For the text-containing cell, return its midpoint in (x, y) coordinate format. 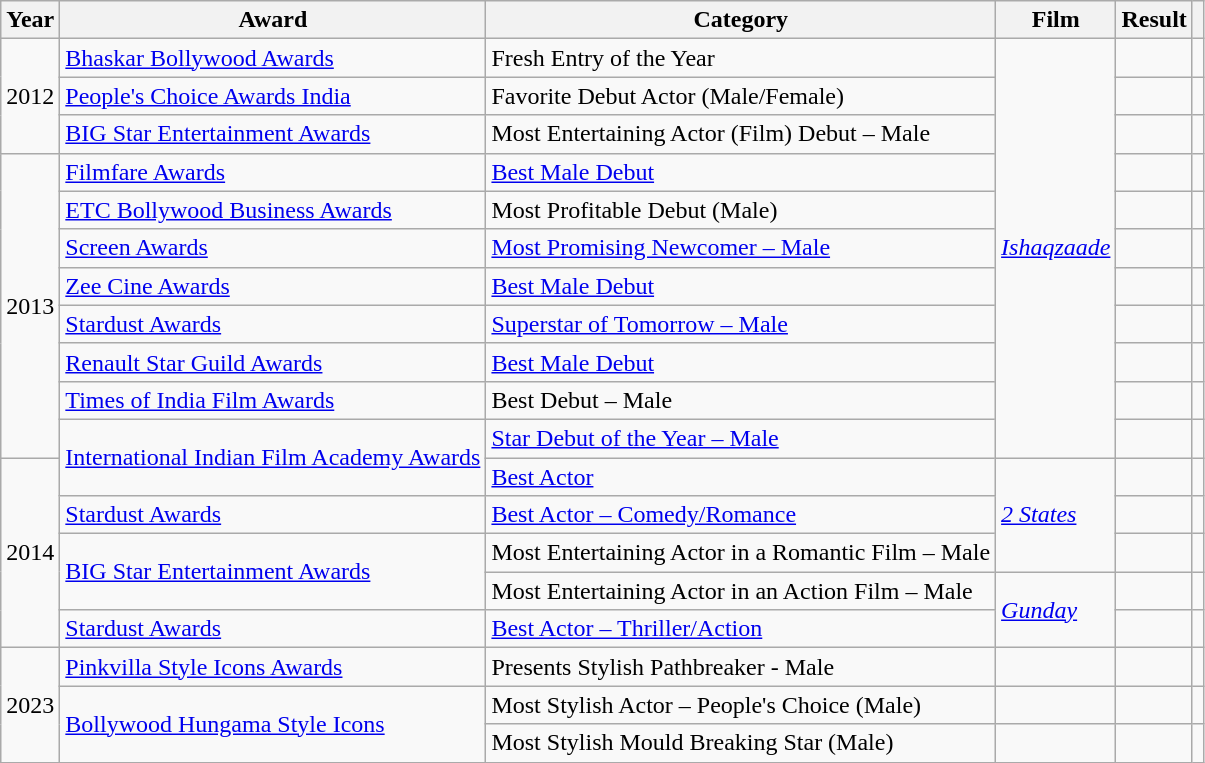
Most Profitable Debut (Male) (741, 210)
Most Stylish Mould Breaking Star (Male) (741, 743)
Gunday (1056, 610)
Zee Cine Awards (273, 286)
Ishaqzaade (1056, 248)
Most Promising Newcomer – Male (741, 248)
Fresh Entry of the Year (741, 58)
Superstar of Tomorrow – Male (741, 324)
Bhaskar Bollywood Awards (273, 58)
Presents Stylish Pathbreaker - Male (741, 667)
Renault Star Guild Awards (273, 362)
2 States (1056, 515)
2013 (30, 305)
Best Actor (741, 477)
ETC Bollywood Business Awards (273, 210)
Category (741, 20)
Most Stylish Actor – People's Choice (Male) (741, 705)
Times of India Film Awards (273, 400)
Year (30, 20)
Most Entertaining Actor in a Romantic Film – Male (741, 553)
Pinkvilla Style Icons Awards (273, 667)
International Indian Film Academy Awards (273, 457)
Award (273, 20)
Favorite Debut Actor (Male/Female) (741, 96)
Most Entertaining Actor (Film) Debut – Male (741, 134)
2012 (30, 96)
2014 (30, 553)
Screen Awards (273, 248)
Best Actor – Comedy/Romance (741, 515)
Result (1154, 20)
Bollywood Hungama Style Icons (273, 724)
Film (1056, 20)
People's Choice Awards India (273, 96)
2023 (30, 705)
Star Debut of the Year – Male (741, 438)
Most Entertaining Actor in an Action Film – Male (741, 591)
Best Debut – Male (741, 400)
Filmfare Awards (273, 172)
Best Actor – Thriller/Action (741, 629)
